Determine the (X, Y) coordinate at the center of the cell enclosing the given text.  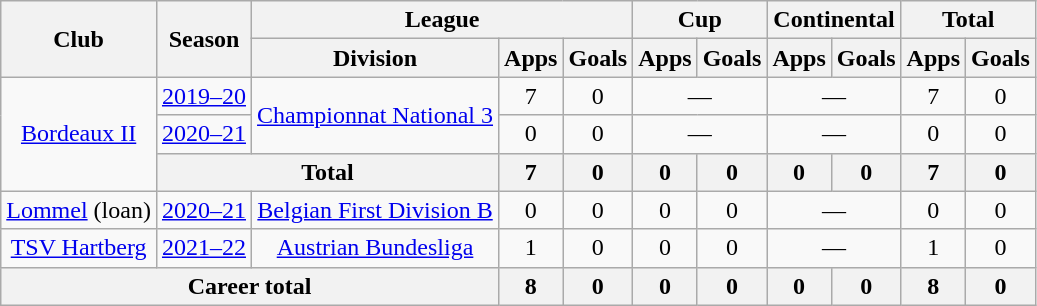
TSV Hartberg (79, 248)
Bordeaux II (79, 134)
Belgian First Division B (376, 210)
Continental (834, 20)
Club (79, 39)
2021–22 (204, 248)
Lommel (loan) (79, 210)
Austrian Bundesliga (376, 248)
Cup (700, 20)
2019–20 (204, 96)
League (442, 20)
Championnat National 3 (376, 115)
Division (376, 58)
Career total (250, 286)
Season (204, 39)
